Return [x, y] of the center of cell containing provided text 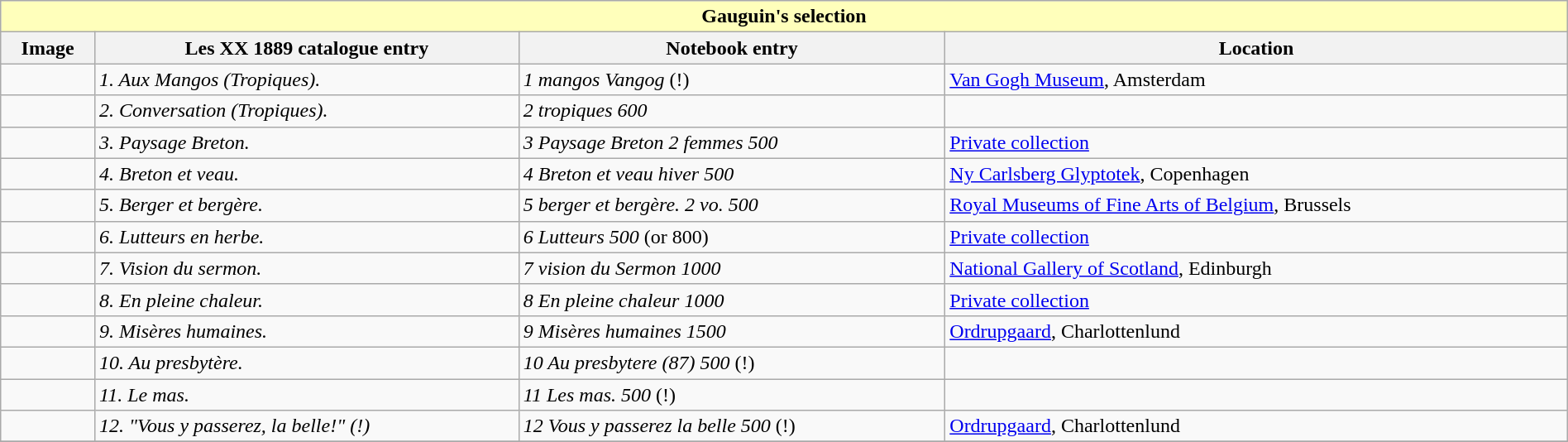
2. Conversation (Tropiques). [306, 111]
1 mangos Vangog (!) [732, 79]
Les XX 1889 catalogue entry [306, 48]
Image [48, 48]
9. Misères humaines. [306, 331]
6. Lutteurs en herbe. [306, 237]
12 Vous y passerez la belle 500 (!) [732, 426]
5 berger et bergère. 2 vo. 500 [732, 205]
Royal Museums of Fine Arts of Belgium, Brussels [1256, 205]
National Gallery of Scotland, Edinburgh [1256, 268]
11 Les mas. 500 (!) [732, 395]
7. Vision du sermon. [306, 268]
8 En pleine chaleur 1000 [732, 300]
1. Aux Mangos (Tropiques). [306, 79]
Gauguin's selection [784, 17]
12. "Vous y passerez, la belle!" (!) [306, 426]
Notebook entry [732, 48]
Ny Carlsberg Glyptotek, Copenhagen [1256, 174]
2 tropiques 600 [732, 111]
3 Paysage Breton 2 femmes 500 [732, 142]
4. Breton et veau. [306, 174]
6 Lutteurs 500 (or 800) [732, 237]
10. Au presbytère. [306, 363]
5. Berger et bergère. [306, 205]
10 Au presbytere (87) 500 (!) [732, 363]
11. Le mas. [306, 395]
3. Paysage Breton. [306, 142]
Van Gogh Museum, Amsterdam [1256, 79]
8. En pleine chaleur. [306, 300]
7 vision du Sermon 1000 [732, 268]
Location [1256, 48]
4 Breton et veau hiver 500 [732, 174]
9 Misères humaines 1500 [732, 331]
